Output the (x, y) coordinate of the center of the cell containing the given text.  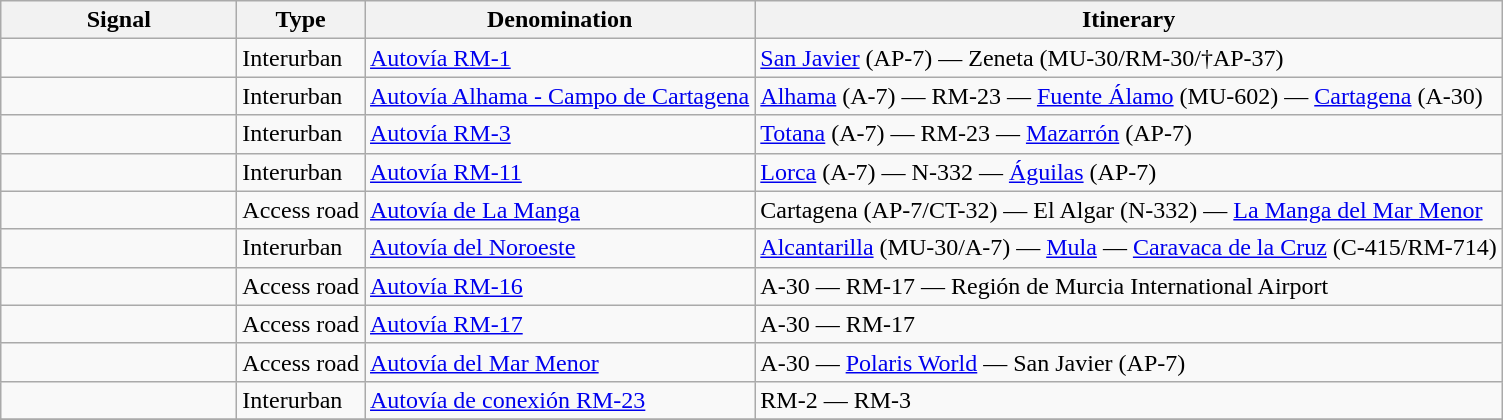
Signal (119, 20)
Itinerary (1129, 20)
Lorca (A-7) — N-332 — Águilas (AP-7) (1129, 172)
Alhama (A-7) — RM-23 — Fuente Álamo (MU-602) — Cartagena (A-30) (1129, 96)
Totana (A-7) — RM-23 — Mazarrón (AP-7) (1129, 134)
A-30 — RM-17 — Región de Murcia International Airport (1129, 286)
Autovía RM-17 (559, 324)
Autovía del Mar Menor (559, 362)
RM-2 — RM-3 (1129, 400)
Autovía RM-3 (559, 134)
Autovía de La Manga (559, 210)
San Javier (AP-7) — Zeneta (MU-30/RM-30/†AP-37) (1129, 58)
Autovía RM-1 (559, 58)
Autovía del Noroeste (559, 248)
Autovía Alhama - Campo de Cartagena (559, 96)
Autovía RM-11 (559, 172)
Cartagena (AP-7/CT-32) — El Algar (N-332) — La Manga del Mar Menor (1129, 210)
Autovía RM-16 (559, 286)
Denomination (559, 20)
A-30 — Polaris World — San Javier (AP-7) (1129, 362)
Alcantarilla (MU-30/A-7) — Mula — Caravaca de la Cruz (C-415/RM-714) (1129, 248)
Autovía de conexión RM-23 (559, 400)
A-30 — RM-17 (1129, 324)
Type (301, 20)
